Output the [X, Y] coordinate of the center of the cell containing the given text.  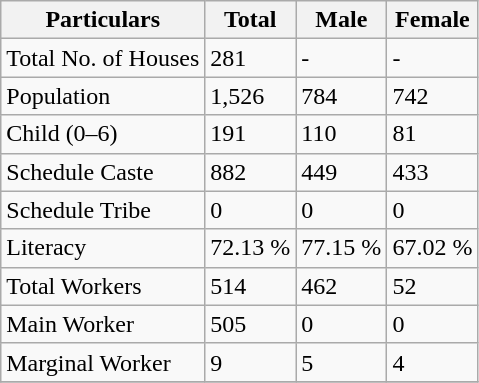
281 [250, 58]
81 [432, 134]
Schedule Caste [103, 172]
505 [250, 324]
72.13 % [250, 248]
Main Worker [103, 324]
52 [432, 286]
Marginal Worker [103, 362]
Population [103, 96]
191 [250, 134]
742 [432, 96]
Female [432, 20]
449 [342, 172]
9 [250, 362]
4 [432, 362]
Total No. of Houses [103, 58]
514 [250, 286]
Total [250, 20]
Male [342, 20]
Literacy [103, 248]
5 [342, 362]
784 [342, 96]
462 [342, 286]
Schedule Tribe [103, 210]
1,526 [250, 96]
Particulars [103, 20]
433 [432, 172]
110 [342, 134]
Child (0–6) [103, 134]
67.02 % [432, 248]
77.15 % [342, 248]
882 [250, 172]
Total Workers [103, 286]
